Pinpoint the cell where the given text exists, returning its [X, Y] midpoint coordinate. 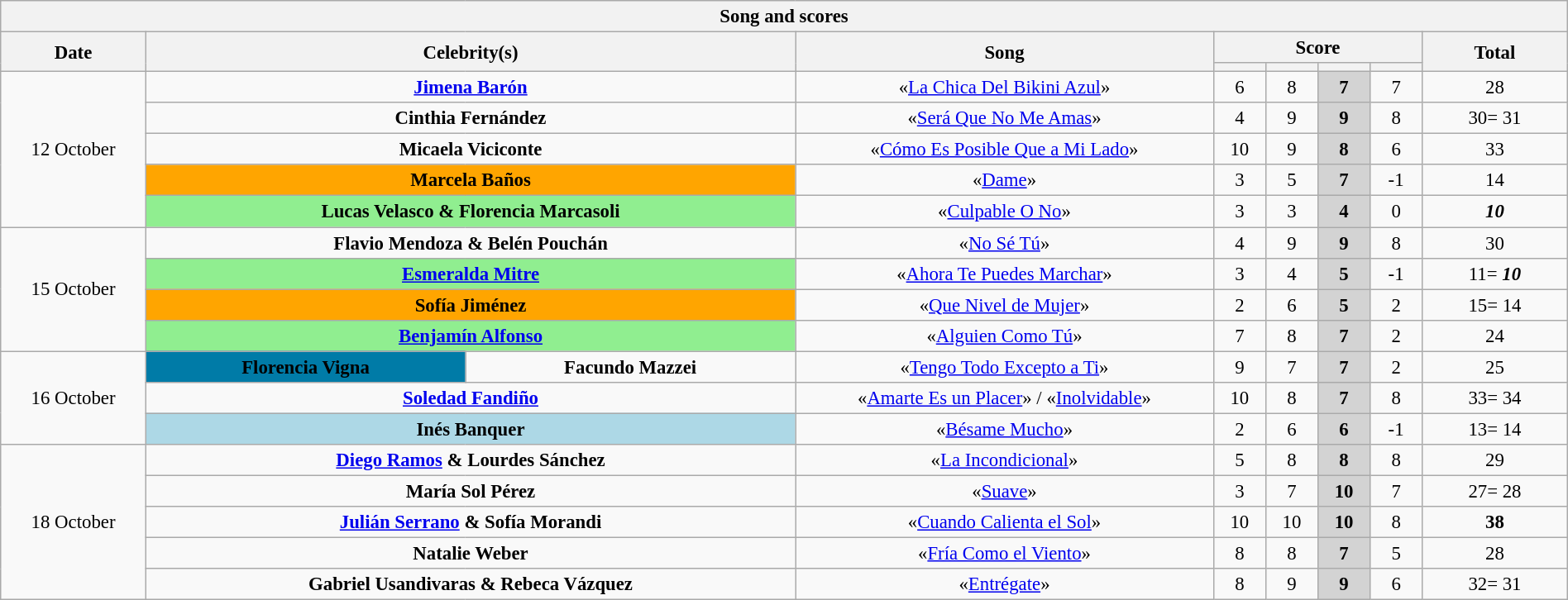
13= 14 [1495, 429]
Natalie Weber [470, 554]
«Fría Como el Viento» [1005, 554]
«Alguien Como Tú» [1005, 336]
24 [1495, 336]
Flavio Mendoza & Belén Pouchán [470, 243]
Date [74, 52]
«Bésame Mucho» [1005, 429]
«La Chica Del Bikini Azul» [1005, 88]
Diego Ramos & Lourdes Sánchez [470, 460]
12 October [74, 150]
Celebrity(s) [470, 52]
«La Incondicional» [1005, 460]
«Tengo Todo Excepto a Ti» [1005, 367]
15 October [74, 289]
Esmeralda Mitre [470, 274]
Gabriel Usandivaras & Rebeca Vázquez [470, 584]
Song and scores [784, 17]
Micaela Viciconte [470, 150]
29 [1495, 460]
14 [1495, 181]
«Suave» [1005, 491]
María Sol Pérez [470, 491]
Inés Banquer [470, 429]
Marcela Baños [470, 181]
«Cómo Es Posible Que a Mi Lado» [1005, 150]
38 [1495, 522]
Soledad Fandiño [470, 398]
«Culpable O No» [1005, 212]
Jimena Barón [470, 88]
0 [1396, 212]
Song [1005, 52]
«Amarte Es un Placer» / «Inolvidable» [1005, 398]
27= 28 [1495, 491]
16 October [74, 398]
33 [1495, 150]
30 [1495, 243]
Julián Serrano & Sofía Morandi [470, 522]
33= 34 [1495, 398]
«Será Que No Me Amas» [1005, 118]
«Ahora Te Puedes Marchar» [1005, 274]
30= 31 [1495, 118]
Score [1317, 48]
«Cuando Calienta el Sol» [1005, 522]
18 October [74, 522]
Cinthia Fernández [470, 118]
25 [1495, 367]
Benjamín Alfonso [470, 336]
«Que Nivel de Mujer» [1005, 305]
32= 31 [1495, 584]
Sofía Jiménez [470, 305]
«Entrégate» [1005, 584]
Florencia Vigna [305, 367]
«Dame» [1005, 181]
Facundo Mazzei [630, 367]
15= 14 [1495, 305]
Total [1495, 52]
«No Sé Tú» [1005, 243]
11= 10 [1495, 274]
Lucas Velasco & Florencia Marcasoli [470, 212]
